Scan for the cell matching the given text and deliver its [X, Y] coordinate at center. 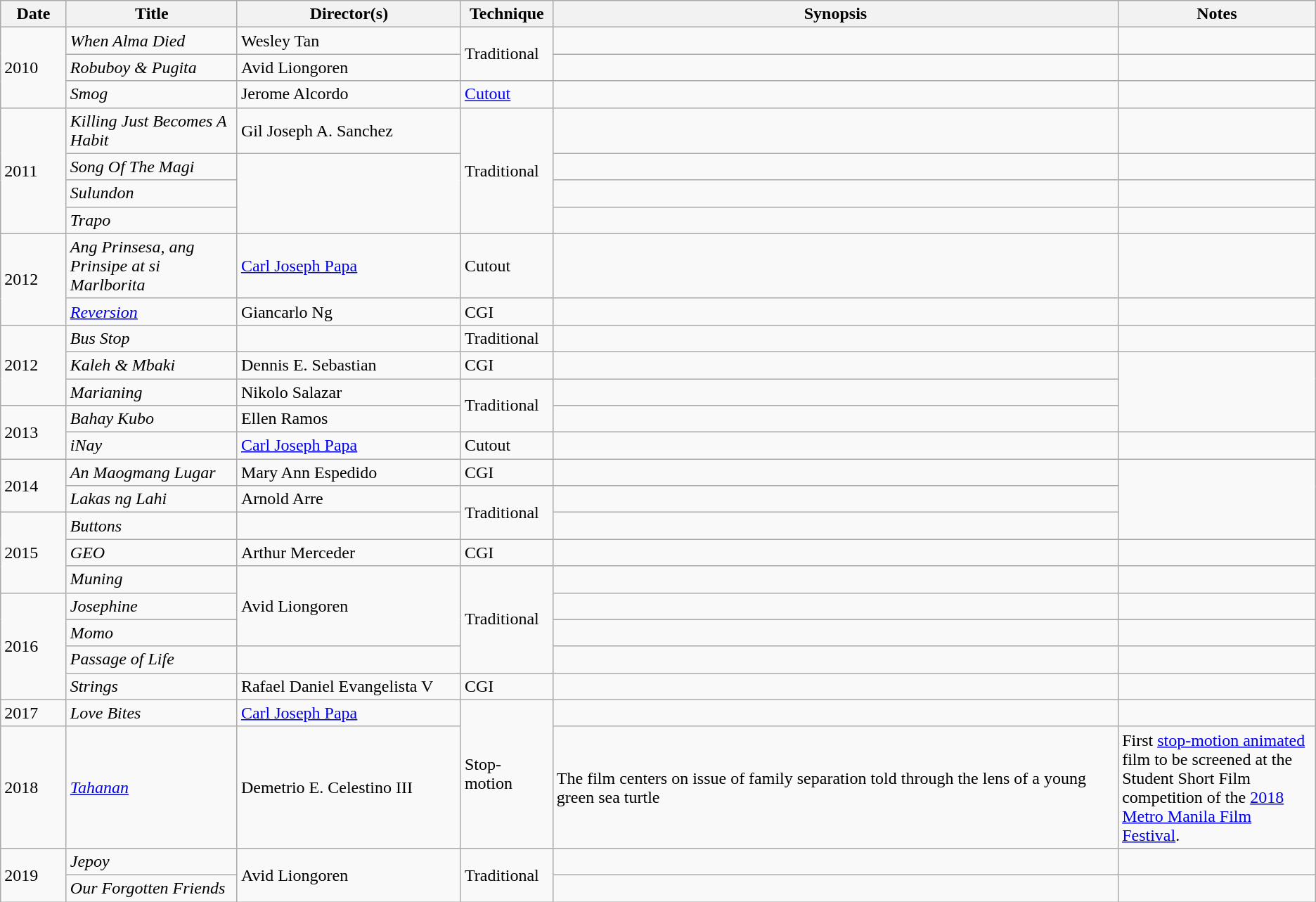
2013 [34, 432]
Love Bites [152, 713]
Trapo [152, 220]
Title [152, 14]
Ellen Ramos [349, 419]
When Alma Died [152, 41]
An Maogmang Lugar [152, 472]
2017 [34, 713]
Nikolo Salazar [349, 392]
Kaleh & Mbaki [152, 365]
2018 [34, 787]
Arnold Arre [349, 499]
Song Of The Magi [152, 167]
Sulundon [152, 193]
iNay [152, 446]
The film centers on issue of family separation told through the lens of a young green sea turtle [835, 787]
Giancarlo Ng [349, 311]
Technique [506, 14]
Ang Prinsesa, ang Prinsipe at si Marlborita [152, 266]
Bus Stop [152, 338]
First stop-motion animated film to be screened at the Student Short Film competition of the 2018 Metro Manila Film Festival. [1218, 787]
Gil Joseph A. Sanchez [349, 131]
Synopsis [835, 14]
Notes [1218, 14]
Josephine [152, 606]
Smog [152, 94]
2011 [34, 170]
2014 [34, 486]
2015 [34, 553]
Lakas ng Lahi [152, 499]
Rafael Daniel Evangelista V [349, 686]
Date [34, 14]
Strings [152, 686]
Mary Ann Espedido [349, 472]
Robuboy & Pugita [152, 67]
Dennis E. Sebastian [349, 365]
Muning [152, 579]
Jepoy [152, 861]
2010 [34, 67]
Tahanan [152, 787]
Reversion [152, 311]
Passage of Life [152, 659]
Arthur Merceder [349, 553]
Marianing [152, 392]
Stop-motion [506, 773]
Director(s) [349, 14]
2016 [34, 646]
Bahay Kubo [152, 419]
Jerome Alcordo [349, 94]
GEO [152, 553]
Wesley Tan [349, 41]
2019 [34, 875]
Demetrio E. Celestino III [349, 787]
Buttons [152, 526]
Killing Just Becomes A Habit [152, 131]
Momo [152, 633]
Our Forgotten Friends [152, 888]
